Extract the (x, y) coordinate from the center of the cell holding the provided text.  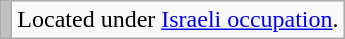
Located under Israeli occupation. (178, 20)
